Output the (X, Y) coordinate of the center of the cell containing the given text.  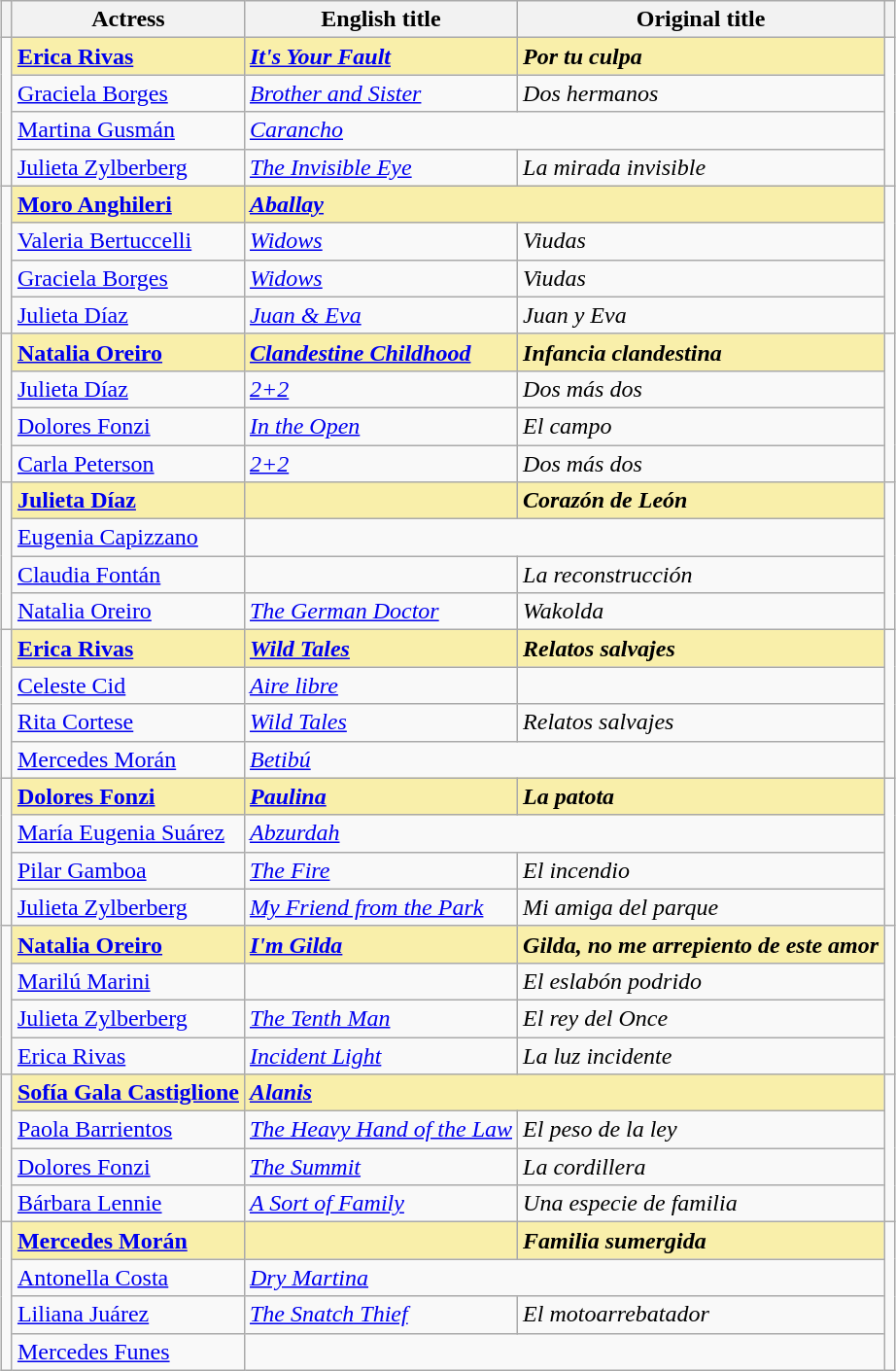
El rey del Once (702, 1018)
María Eugenia Suárez (128, 833)
Paulina (381, 796)
The Invisible Eye (381, 167)
Familia sumergida (702, 1241)
Pilar Gamboa (128, 870)
Original title (702, 19)
Mi amiga del parque (702, 907)
The German Doctor (381, 612)
Bárbara Lennie (128, 1204)
El campo (702, 426)
Una especie de familia (702, 1204)
The Heavy Hand of the Law (381, 1130)
A Sort of Family (381, 1204)
La mirada invisible (702, 167)
Betibú (564, 759)
Juan y Eva (702, 315)
Sofía Gala Castiglione (128, 1093)
Wakolda (702, 612)
Infancia clandestina (702, 352)
Marilú Marini (128, 981)
Rita Cortese (128, 722)
Valeria Bertuccelli (128, 241)
Aballay (564, 204)
Actress (128, 19)
La luz incidente (702, 1055)
La cordillera (702, 1167)
Aire libre (381, 685)
Claudia Fontán (128, 575)
Por tu culpa (702, 56)
Abzurdah (564, 833)
El incendio (702, 870)
Juan & Eva (381, 315)
The Fire (381, 870)
La patota (702, 796)
English title (381, 19)
In the Open (381, 426)
Antonella Costa (128, 1278)
Eugenia Capizzano (128, 538)
El eslabón podrido (702, 981)
Liliana Juárez (128, 1315)
Dry Martina (564, 1278)
La reconstrucción (702, 575)
Alanis (564, 1093)
My Friend from the Park (381, 907)
Corazón de León (702, 501)
Dos hermanos (702, 93)
Carla Peterson (128, 464)
Brother and Sister (381, 93)
Paola Barrientos (128, 1130)
It's Your Fault (381, 56)
Celeste Cid (128, 685)
Moro Anghileri (128, 204)
Clandestine Childhood (381, 352)
The Summit (381, 1167)
I'm Gilda (381, 944)
Carancho (564, 130)
El motoarrebatador (702, 1315)
Mercedes Funes (128, 1352)
Martina Gusmán (128, 130)
The Tenth Man (381, 1018)
The Snatch Thief (381, 1315)
Incident Light (381, 1055)
Gilda, no me arrepiento de este amor (702, 944)
El peso de la ley (702, 1130)
